For the text-containing cell, return its midpoint in [X, Y] coordinate format. 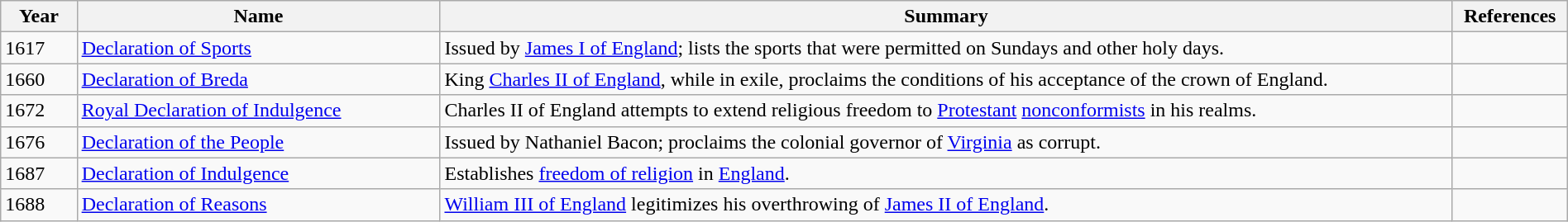
1660 [39, 79]
Declaration of Sports [258, 48]
1676 [39, 142]
William III of England legitimizes his overthrowing of James II of England. [946, 205]
King Charles II of England, while in exile, proclaims the conditions of his acceptance of the crown of England. [946, 79]
Year [39, 17]
Declaration of Indulgence [258, 173]
Declaration of Reasons [258, 205]
Declaration of the People [258, 142]
Issued by Nathaniel Bacon; proclaims the colonial governor of Virginia as corrupt. [946, 142]
1688 [39, 205]
Summary [946, 17]
1687 [39, 173]
1617 [39, 48]
Name [258, 17]
Royal Declaration of Indulgence [258, 111]
References [1510, 17]
Issued by James I of England; lists the sports that were permitted on Sundays and other holy days. [946, 48]
Declaration of Breda [258, 79]
Charles II of England attempts to extend religious freedom to Protestant nonconformists in his realms. [946, 111]
Establishes freedom of religion in England. [946, 173]
1672 [39, 111]
